Detect which cell encompasses the target text, then output its (X, Y) center coordinate. 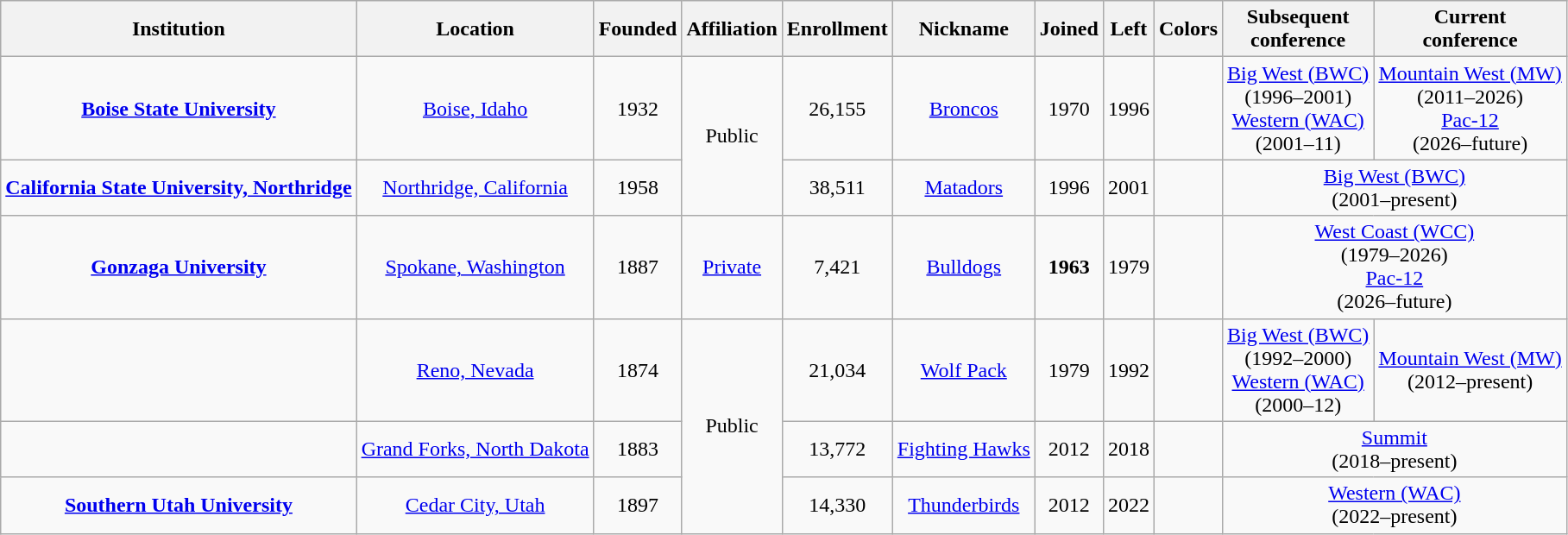
1887 (638, 267)
Institution (179, 29)
Big West (BWC)(2001–present) (1395, 188)
1963 (1068, 267)
Location (475, 29)
26,155 (837, 109)
Currentconference (1470, 29)
2018 (1129, 449)
Matadors (963, 188)
Founded (638, 29)
1932 (638, 109)
Gonzaga University (179, 267)
Enrollment (837, 29)
14,330 (837, 506)
2001 (1129, 188)
Cedar City, Utah (475, 506)
Big West (BWC)(1996–2001)Western (WAC)(2001–11) (1298, 109)
2022 (1129, 506)
1958 (638, 188)
Affiliation (732, 29)
Northridge, California (475, 188)
Boise State University (179, 109)
13,772 (837, 449)
Wolf Pack (963, 369)
Reno, Nevada (475, 369)
Fighting Hawks (963, 449)
Broncos (963, 109)
Private (732, 267)
Left (1129, 29)
Colors (1187, 29)
Big West (BWC)(1992–2000)Western (WAC)(2000–12) (1298, 369)
7,421 (837, 267)
Subsequentconference (1298, 29)
1897 (638, 506)
1970 (1068, 109)
Spokane, Washington (475, 267)
1992 (1129, 369)
Thunderbirds (963, 506)
Bulldogs (963, 267)
Mountain West (MW)(2012–present) (1470, 369)
38,511 (837, 188)
California State University, Northridge (179, 188)
Mountain West (MW)(2011–2026)Pac-12(2026–future) (1470, 109)
21,034 (837, 369)
1874 (638, 369)
1883 (638, 449)
Joined (1068, 29)
West Coast (WCC)(1979–2026)Pac-12(2026–future) (1395, 267)
Southern Utah University (179, 506)
Summit(2018–present) (1395, 449)
Boise, Idaho (475, 109)
Nickname (963, 29)
Grand Forks, North Dakota (475, 449)
Western (WAC)(2022–present) (1395, 506)
